Return (X, Y) of the center of cell containing provided text 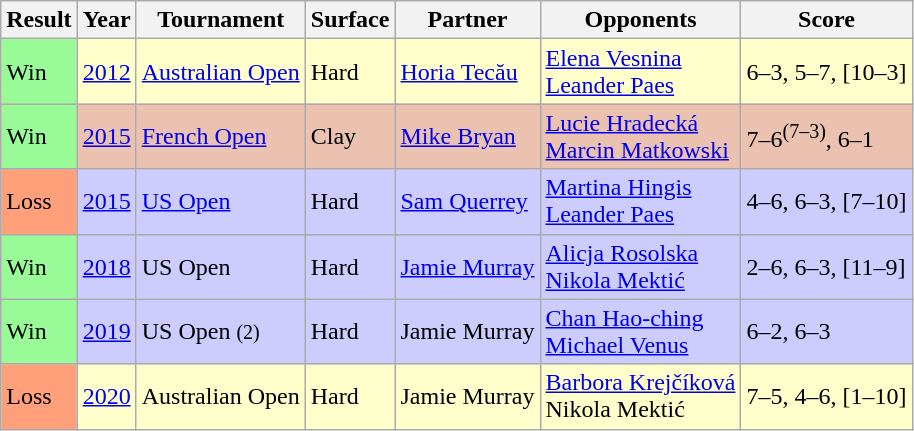
Opponents (640, 20)
Clay (350, 136)
French Open (220, 136)
2018 (106, 266)
Chan Hao-ching Michael Venus (640, 332)
2012 (106, 72)
Partner (468, 20)
7–5, 4–6, [1–10] (826, 396)
Lucie Hradecká Marcin Matkowski (640, 136)
Score (826, 20)
Tournament (220, 20)
2020 (106, 396)
Surface (350, 20)
Result (39, 20)
Year (106, 20)
2019 (106, 332)
2–6, 6–3, [11–9] (826, 266)
6–2, 6–3 (826, 332)
Alicja Rosolska Nikola Mektić (640, 266)
Sam Querrey (468, 202)
Barbora Krejčíková Nikola Mektić (640, 396)
US Open (2) (220, 332)
Horia Tecău (468, 72)
Martina Hingis Leander Paes (640, 202)
7–6(7–3), 6–1 (826, 136)
6–3, 5–7, [10–3] (826, 72)
Mike Bryan (468, 136)
Elena Vesnina Leander Paes (640, 72)
4–6, 6–3, [7–10] (826, 202)
